Provide the (x, y) coordinate of the cell's center where the given text is located.  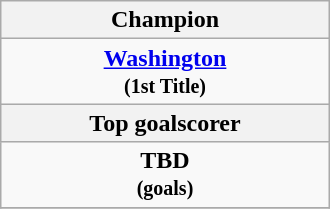
TBD (goals) (165, 174)
Washington (1st Title) (165, 72)
Champion (165, 20)
Top goalscorer (165, 123)
